Search for the cell housing the specified text and yield its [x, y] center coordinate. 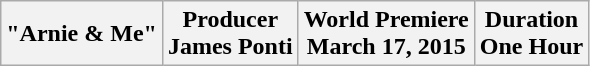
World PremiereMarch 17, 2015 [386, 34]
"Arnie & Me" [82, 34]
ProducerJames Ponti [230, 34]
DurationOne Hour [531, 34]
